Detect which cell encompasses the target text, then output its (x, y) center coordinate. 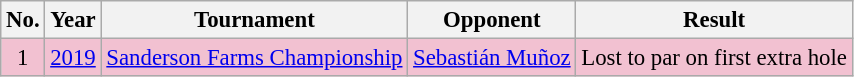
Sanderson Farms Championship (254, 58)
Result (714, 20)
Sebastián Muñoz (492, 58)
Year (73, 20)
Lost to par on first extra hole (714, 58)
Opponent (492, 20)
1 (23, 58)
2019 (73, 58)
No. (23, 20)
Tournament (254, 20)
